Capture the cell that displays the provided text and extract its [X, Y] central coordinate. 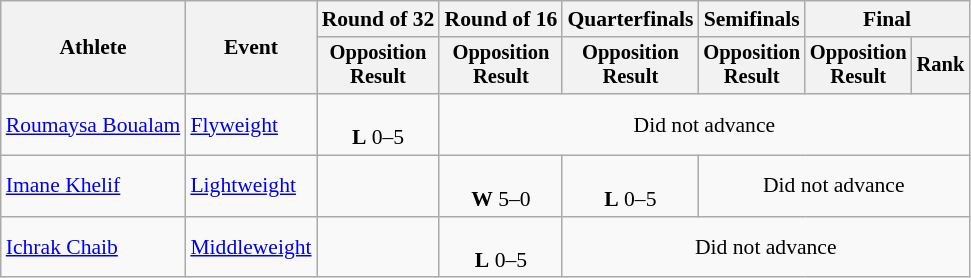
Semifinals [752, 19]
Event [250, 48]
Flyweight [250, 124]
Middleweight [250, 248]
Roumaysa Boualam [94, 124]
Quarterfinals [630, 19]
W 5–0 [500, 186]
Final [887, 19]
Round of 16 [500, 19]
Rank [941, 66]
Ichrak Chaib [94, 248]
Athlete [94, 48]
Lightweight [250, 186]
Imane Khelif [94, 186]
Round of 32 [378, 19]
